Provide the [x, y] coordinate of the cell's center where the given text is located.  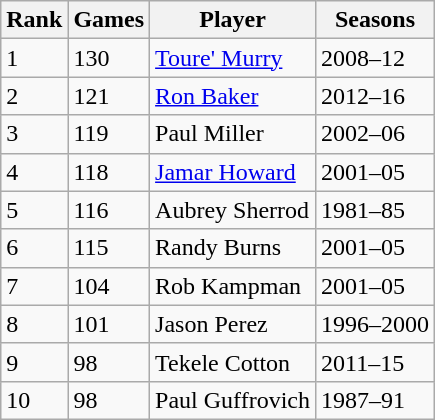
Seasons [376, 20]
118 [109, 172]
115 [109, 248]
10 [34, 400]
Paul Miller [233, 134]
Randy Burns [233, 248]
Aubrey Sherrod [233, 210]
Games [109, 20]
Player [233, 20]
Tekele Cotton [233, 362]
Paul Guffrovich [233, 400]
Ron Baker [233, 96]
2011–15 [376, 362]
121 [109, 96]
6 [34, 248]
3 [34, 134]
Jason Perez [233, 324]
116 [109, 210]
9 [34, 362]
Rob Kampman [233, 286]
1 [34, 58]
7 [34, 286]
2012–16 [376, 96]
104 [109, 286]
5 [34, 210]
1981–85 [376, 210]
Jamar Howard [233, 172]
119 [109, 134]
2 [34, 96]
Toure' Murry [233, 58]
8 [34, 324]
2002–06 [376, 134]
130 [109, 58]
101 [109, 324]
1996–2000 [376, 324]
2008–12 [376, 58]
4 [34, 172]
1987–91 [376, 400]
Rank [34, 20]
